Determine the (X, Y) coordinate at the center of the cell enclosing the given text.  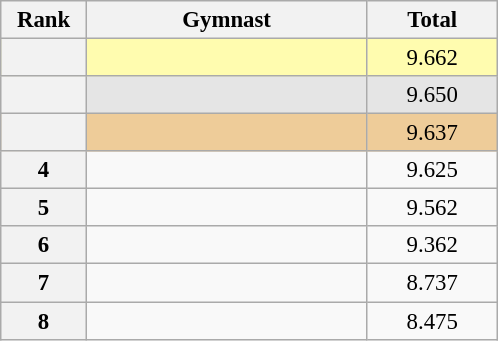
8 (44, 321)
9.562 (432, 208)
8.475 (432, 321)
9.650 (432, 95)
9.625 (432, 170)
6 (44, 245)
4 (44, 170)
8.737 (432, 283)
9.662 (432, 58)
Rank (44, 20)
Gymnast (226, 20)
Total (432, 20)
9.362 (432, 245)
7 (44, 283)
5 (44, 208)
9.637 (432, 133)
